Extract the (x, y) coordinate from the center of the cell holding the provided text.  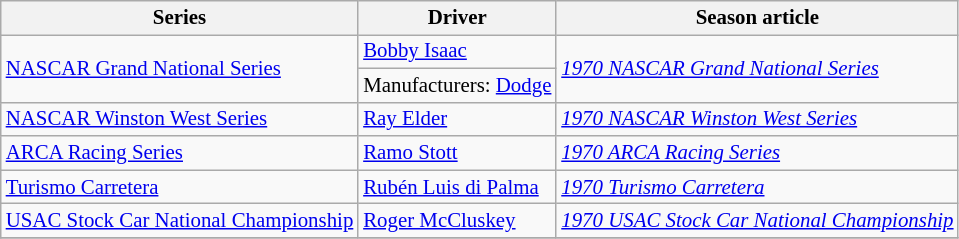
Season article (757, 18)
Turismo Carretera (180, 187)
1970 Turismo Carretera (757, 187)
Rubén Luis di Palma (457, 187)
ARCA Racing Series (180, 153)
NASCAR Winston West Series (180, 119)
1970 NASCAR Grand National Series (757, 68)
Ray Elder (457, 119)
1970 USAC Stock Car National Championship (757, 221)
Bobby Isaac (457, 51)
Series (180, 18)
1970 NASCAR Winston West Series (757, 119)
Roger McCluskey (457, 221)
Ramo Stott (457, 153)
Driver (457, 18)
1970 ARCA Racing Series (757, 153)
USAC Stock Car National Championship (180, 221)
Manufacturers: Dodge (457, 85)
NASCAR Grand National Series (180, 68)
